Output the [X, Y] coordinate of the center of the cell containing the given text.  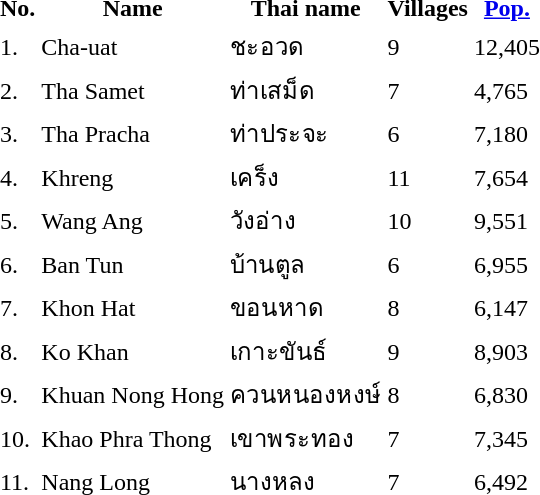
Ko Khan [133, 351]
Wang Ang [133, 220]
Ban Tun [133, 264]
ขอนหาด [305, 308]
Khon Hat [133, 308]
บ้านตูล [305, 264]
Tha Pracha [133, 134]
ชะอวด [305, 46]
ท่าประจะ [305, 134]
10 [428, 220]
วังอ่าง [305, 220]
Khao Phra Thong [133, 438]
Cha-uat [133, 46]
Khreng [133, 177]
เคร็ง [305, 177]
ท่าเสม็ด [305, 90]
Khuan Nong Hong [133, 394]
เขาพระทอง [305, 438]
ควนหนองหงษ์ [305, 394]
เกาะขันธ์ [305, 351]
Tha Samet [133, 90]
11 [428, 177]
